Locate the cell with the specified text and output its [X, Y] center coordinate. 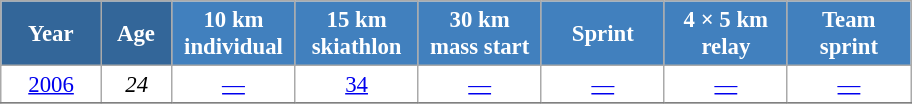
24 [136, 85]
34 [356, 85]
15 km skiathlon [356, 34]
30 km mass start [480, 34]
10 km individual [234, 34]
Sprint [602, 34]
4 × 5 km relay [726, 34]
Team sprint [848, 34]
Age [136, 34]
Year [52, 34]
2006 [52, 85]
